Provide the [X, Y] coordinate of the cell's center where the given text is located.  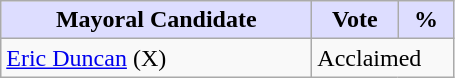
% [426, 20]
Eric Duncan (X) [156, 58]
Acclaimed [383, 58]
Mayoral Candidate [156, 20]
Vote [355, 20]
